Scan for the cell matching the given text and deliver its [X, Y] coordinate at center. 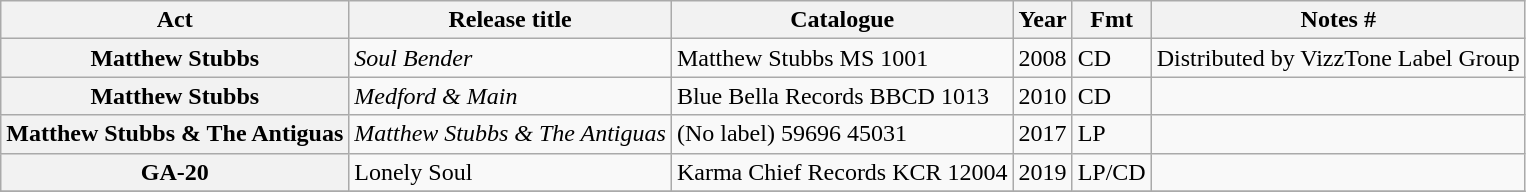
GA-20 [175, 172]
Year [1042, 20]
(No label) 59696 45031 [842, 134]
Catalogue [842, 20]
Notes # [1338, 20]
Karma Chief Records KCR 12004 [842, 172]
Blue Bella Records BBCD 1013 [842, 96]
2019 [1042, 172]
2008 [1042, 58]
Distributed by VizzTone Label Group [1338, 58]
LP/CD [1112, 172]
Medford & Main [510, 96]
Soul Bender [510, 58]
2010 [1042, 96]
2017 [1042, 134]
Matthew Stubbs MS 1001 [842, 58]
Fmt [1112, 20]
LP [1112, 134]
Release title [510, 20]
Act [175, 20]
Lonely Soul [510, 172]
